Return the (x, y) coordinate for the center point of the cell that contains the specified text.  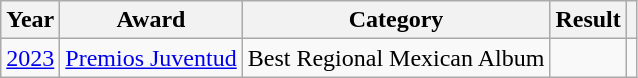
Category (396, 20)
Best Regional Mexican Album (396, 58)
Award (151, 20)
Premios Juventud (151, 58)
2023 (30, 58)
Result (588, 20)
Year (30, 20)
